Pinpoint the cell where the given text exists, returning its [X, Y] midpoint coordinate. 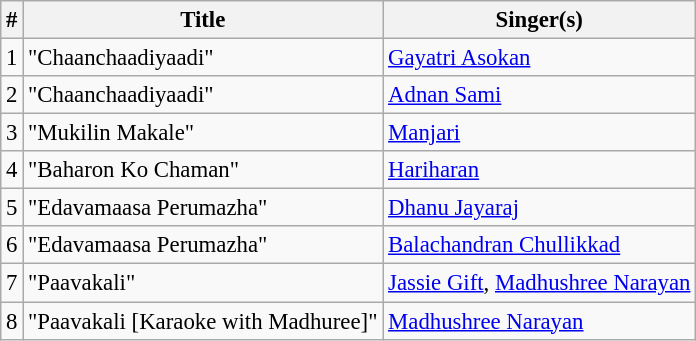
Adnan Sami [540, 95]
# [12, 20]
"Mukilin Makale" [203, 133]
"Baharon Ko Chaman" [203, 170]
4 [12, 170]
3 [12, 133]
Singer(s) [540, 20]
2 [12, 95]
5 [12, 208]
Title [203, 20]
Madhushree Narayan [540, 321]
7 [12, 283]
6 [12, 245]
"Paavakali" [203, 283]
Gayatri Asokan [540, 58]
Jassie Gift, Madhushree Narayan [540, 283]
Hariharan [540, 170]
1 [12, 58]
"Paavakali [Karaoke with Madhuree]" [203, 321]
Manjari [540, 133]
Balachandran Chullikkad [540, 245]
Dhanu Jayaraj [540, 208]
8 [12, 321]
